Return the (x, y) coordinate for the center point of the cell that contains the specified text.  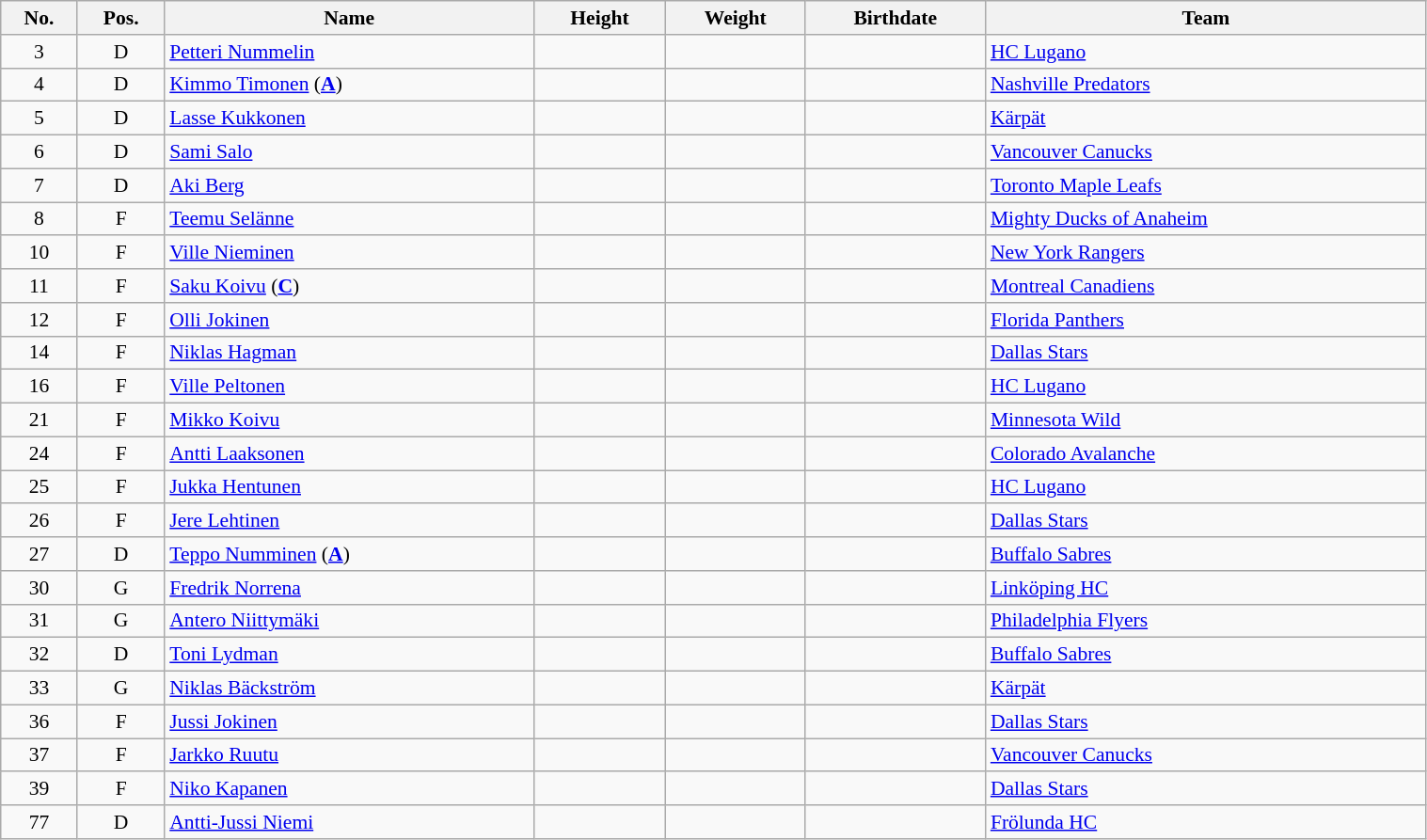
37 (40, 755)
Toronto Maple Leafs (1206, 185)
Jere Lehtinen (349, 521)
Height (600, 18)
Teppo Numminen (A) (349, 554)
Jukka Hentunen (349, 487)
Sami Salo (349, 152)
Name (349, 18)
Team (1206, 18)
Montreal Canadiens (1206, 286)
No. (40, 18)
Teemu Selänne (349, 219)
Olli Jokinen (349, 320)
Linköping HC (1206, 588)
Weight (736, 18)
Saku Koivu (C) (349, 286)
8 (40, 219)
11 (40, 286)
Florida Panthers (1206, 320)
26 (40, 521)
39 (40, 789)
32 (40, 655)
30 (40, 588)
5 (40, 119)
16 (40, 387)
Minnesota Wild (1206, 420)
Colorado Avalanche (1206, 453)
24 (40, 453)
12 (40, 320)
Niko Kapanen (349, 789)
Antti-Jussi Niemi (349, 822)
36 (40, 721)
7 (40, 185)
Frölunda HC (1206, 822)
Antti Laaksonen (349, 453)
Nashville Predators (1206, 85)
Jarkko Ruutu (349, 755)
Philadelphia Flyers (1206, 621)
Antero Niittymäki (349, 621)
Birthdate (896, 18)
Mikko Koivu (349, 420)
Ville Nieminen (349, 253)
Kimmo Timonen (A) (349, 85)
Niklas Bäckström (349, 689)
Niklas Hagman (349, 353)
Petteri Nummelin (349, 52)
25 (40, 487)
Toni Lydman (349, 655)
6 (40, 152)
31 (40, 621)
Lasse Kukkonen (349, 119)
33 (40, 689)
Ville Peltonen (349, 387)
Jussi Jokinen (349, 721)
Aki Berg (349, 185)
27 (40, 554)
10 (40, 253)
New York Rangers (1206, 253)
Pos. (120, 18)
3 (40, 52)
Mighty Ducks of Anaheim (1206, 219)
77 (40, 822)
4 (40, 85)
Fredrik Norrena (349, 588)
14 (40, 353)
21 (40, 420)
